Capture the cell that displays the provided text and extract its (x, y) central coordinate. 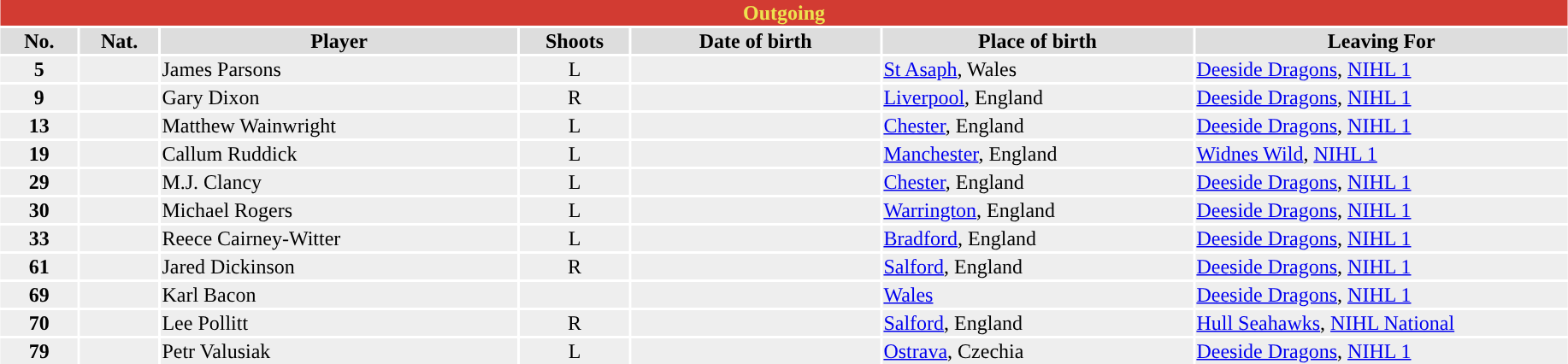
Gary Dixon (339, 97)
Lee Pollitt (339, 323)
Date of birth (755, 41)
61 (39, 267)
Michael Rogers (339, 210)
Nat. (120, 41)
No. (39, 41)
Liverpool, England (1038, 97)
Bradford, England (1038, 238)
Widnes Wild, NIHL 1 (1382, 154)
Player (339, 41)
19 (39, 154)
Outgoing (783, 13)
Leaving For (1382, 41)
Ostrava, Czechia (1038, 351)
Matthew Wainwright (339, 126)
30 (39, 210)
Wales (1038, 295)
70 (39, 323)
5 (39, 69)
Manchester, England (1038, 154)
Reece Cairney-Witter (339, 238)
69 (39, 295)
Callum Ruddick (339, 154)
Petr Valusiak (339, 351)
9 (39, 97)
Hull Seahawks, NIHL National (1382, 323)
29 (39, 182)
St Asaph, Wales (1038, 69)
79 (39, 351)
13 (39, 126)
33 (39, 238)
James Parsons (339, 69)
Jared Dickinson (339, 267)
Shoots (575, 41)
M.J. Clancy (339, 182)
Karl Bacon (339, 295)
Warrington, England (1038, 210)
Place of birth (1038, 41)
